From the cell containing the given text, extract its center point as [X, Y] coordinate. 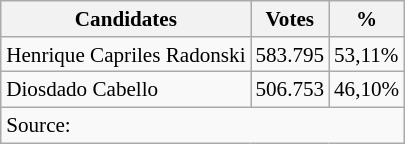
Henrique Capriles Radonski [126, 54]
Source: [202, 124]
Candidates [126, 18]
53,11% [366, 54]
506.753 [290, 90]
Diosdado Cabello [126, 90]
% [366, 18]
Votes [290, 18]
583.795 [290, 54]
46,10% [366, 90]
